Return the [X, Y] coordinate for the center point of the cell that contains the specified text.  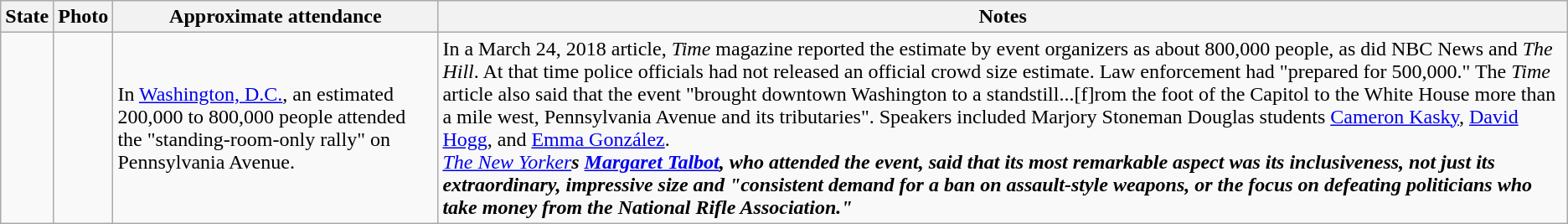
Notes [1003, 17]
State [27, 17]
In Washington, D.C., an estimated 200,000 to 800,000 people attended the "standing-room-only rally" on Pennsylvania Avenue. [276, 128]
Photo [84, 17]
Approximate attendance [276, 17]
